Output the (x, y) coordinate of the center of the cell containing the given text.  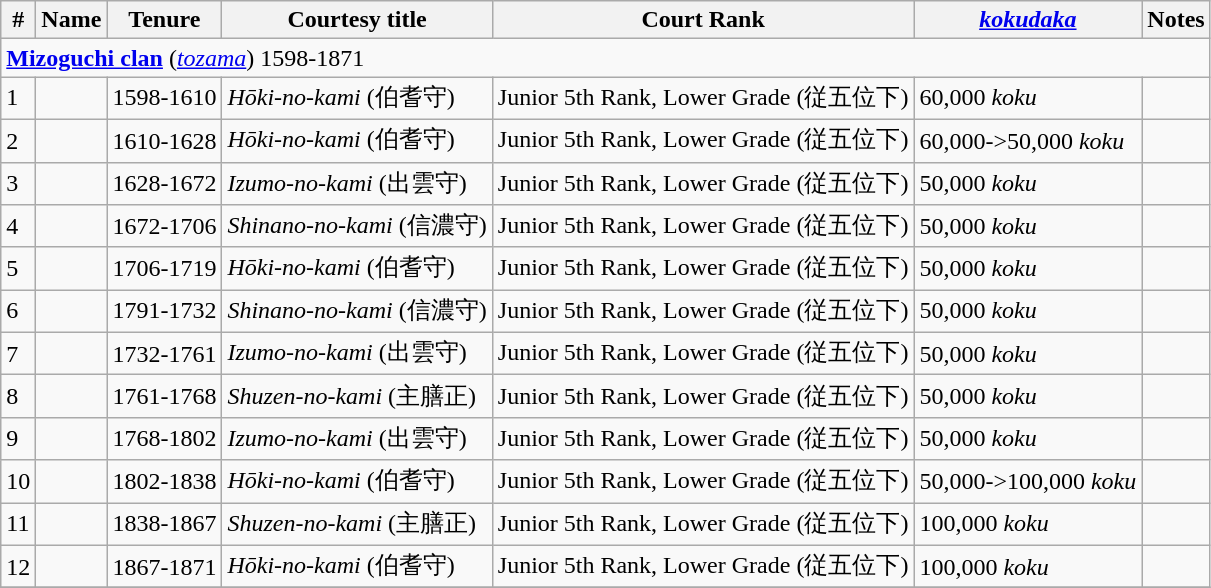
kokudaka (1028, 20)
Notes (1176, 20)
7 (18, 354)
1598-1610 (164, 98)
9 (18, 438)
1802-1838 (164, 482)
1838-1867 (164, 524)
Court Rank (703, 20)
11 (18, 524)
Courtesy title (357, 20)
1610-1628 (164, 140)
5 (18, 268)
60,000 koku (1028, 98)
1628-1672 (164, 184)
# (18, 20)
60,000->50,000 koku (1028, 140)
Tenure (164, 20)
50,000->100,000 koku (1028, 482)
Name (72, 20)
2 (18, 140)
1867-1871 (164, 566)
1791-1732 (164, 312)
1 (18, 98)
12 (18, 566)
Mizoguchi clan (tozama) 1598-1871 (606, 58)
1761-1768 (164, 396)
1732-1761 (164, 354)
4 (18, 226)
1768-1802 (164, 438)
3 (18, 184)
6 (18, 312)
8 (18, 396)
10 (18, 482)
1706-1719 (164, 268)
1672-1706 (164, 226)
